Capture the cell that displays the provided text and extract its (x, y) central coordinate. 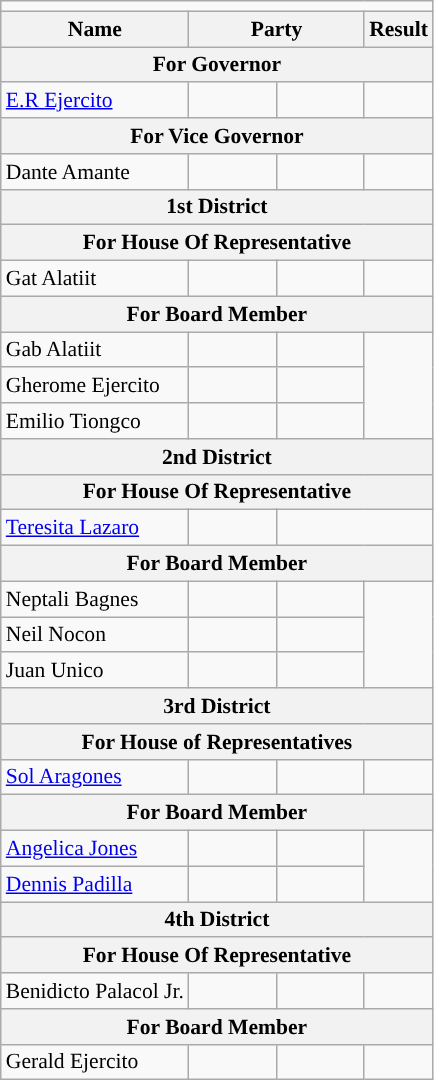
3rd District (217, 706)
For Governor (217, 65)
For House of Representatives (217, 742)
Benidicto Palacol Jr. (95, 991)
Result (398, 29)
Teresita Lazaro (95, 528)
For Vice Governor (217, 136)
Gab Alatiit (95, 350)
Sol Aragones (95, 777)
4th District (217, 920)
1st District (217, 207)
Name (95, 29)
Juan Unico (95, 671)
Neil Nocon (95, 635)
Party (276, 29)
Emilio Tiongco (95, 421)
E.R Ejercito (95, 101)
Gerald Ejercito (95, 1062)
Gat Alatiit (95, 279)
Neptali Bagnes (95, 599)
2nd District (217, 457)
Dennis Padilla (95, 884)
Angelica Jones (95, 849)
Gherome Ejercito (95, 386)
Dante Amante (95, 172)
